Extract the [X, Y] coordinate from the center of the cell holding the provided text.  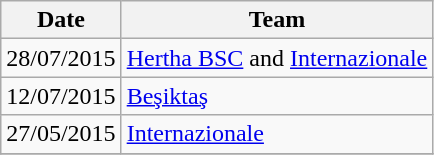
27/05/2015 [61, 134]
28/07/2015 [61, 58]
Hertha BSC and Internazionale [277, 58]
12/07/2015 [61, 96]
Internazionale [277, 134]
Team [277, 20]
Beşiktaş [277, 96]
Date [61, 20]
